Determine the [x, y] coordinate at the center of the cell enclosing the given text.  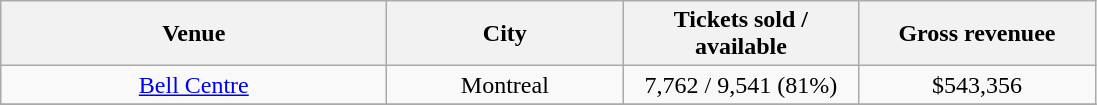
Bell Centre [194, 85]
Tickets sold / available [741, 34]
Montreal [505, 85]
$543,356 [977, 85]
Venue [194, 34]
7,762 / 9,541 (81%) [741, 85]
Gross revenuee [977, 34]
City [505, 34]
